Extract the (X, Y) coordinate from the center of the cell holding the provided text.  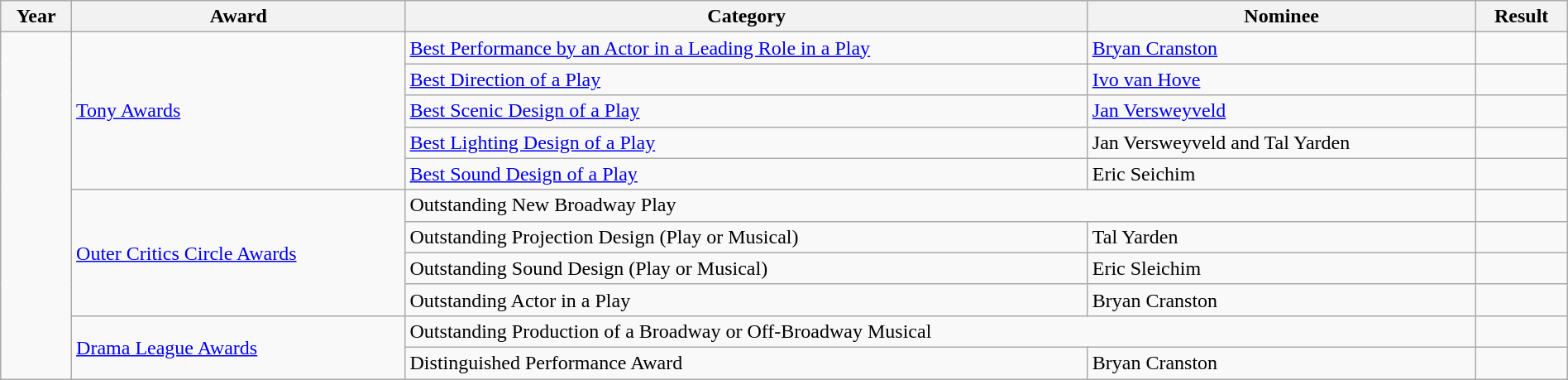
Drama League Awards (238, 347)
Eric Seichim (1282, 174)
Distinguished Performance Award (746, 363)
Outer Critics Circle Awards (238, 253)
Best Scenic Design of a Play (746, 111)
Outstanding Production of a Broadway or Off-Broadway Musical (940, 331)
Best Sound Design of a Play (746, 174)
Best Direction of a Play (746, 79)
Best Lighting Design of a Play (746, 142)
Outstanding Actor in a Play (746, 300)
Outstanding Projection Design (Play or Musical) (746, 237)
Outstanding Sound Design (Play or Musical) (746, 268)
Jan Versweyveld and Tal Yarden (1282, 142)
Eric Sleichim (1282, 268)
Jan Versweyveld (1282, 111)
Award (238, 17)
Tal Yarden (1282, 237)
Year (36, 17)
Best Performance by an Actor in a Leading Role in a Play (746, 48)
Tony Awards (238, 111)
Ivo van Hove (1282, 79)
Outstanding New Broadway Play (940, 205)
Category (746, 17)
Nominee (1282, 17)
Result (1522, 17)
